Search for the cell housing the specified text and yield its [X, Y] center coordinate. 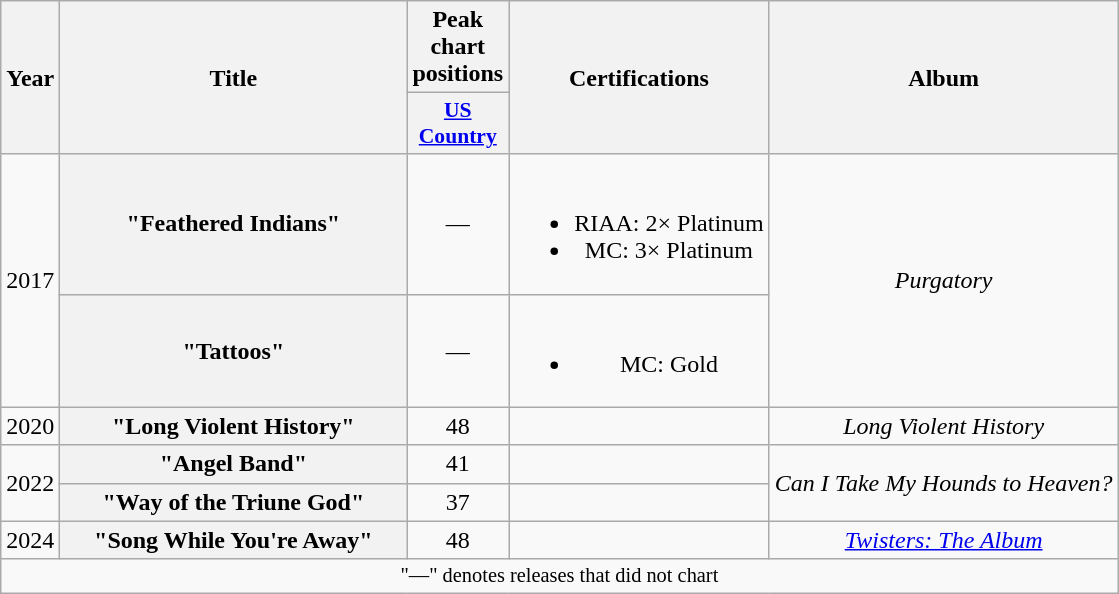
Peak chart positions [458, 47]
2024 [30, 540]
"Angel Band" [234, 464]
Title [234, 78]
2020 [30, 426]
Purgatory [944, 280]
Year [30, 78]
Can I Take My Hounds to Heaven? [944, 483]
"—" denotes releases that did not chart [560, 576]
US Country [458, 124]
Long Violent History [944, 426]
41 [458, 464]
Twisters: The Album [944, 540]
Album [944, 78]
"Feathered Indians" [234, 224]
Certifications [640, 78]
RIAA: 2× PlatinumMC: 3× Platinum [640, 224]
"Long Violent History" [234, 426]
"Tattoos" [234, 350]
"Song While You're Away" [234, 540]
2017 [30, 280]
37 [458, 502]
2022 [30, 483]
MC: Gold [640, 350]
"Way of the Triune God" [234, 502]
